Determine the (X, Y) coordinate at the center of the cell enclosing the given text.  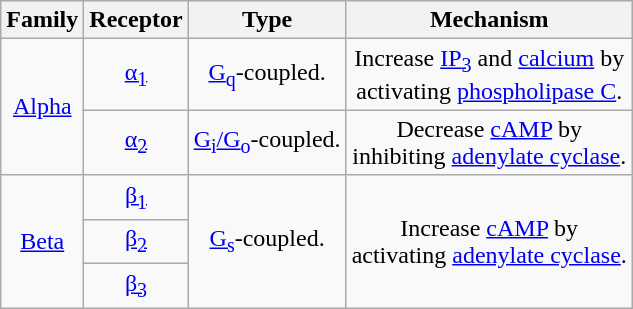
α2 (136, 142)
Increase IP3 and calcium byactivating phospholipase C. (489, 74)
β2 (136, 242)
Gi/Go-coupled. (267, 142)
Beta (42, 242)
Increase cAMP byactivating adenylate cyclase. (489, 242)
Family (42, 20)
Gs-coupled. (267, 242)
Mechanism (489, 20)
Alpha (42, 107)
Receptor (136, 20)
Type (267, 20)
α1 (136, 74)
Gq-coupled. (267, 74)
β1 (136, 197)
β3 (136, 286)
Decrease cAMP byinhibiting adenylate cyclase. (489, 142)
